Return the [x, y] coordinate for the center point of the cell that contains the specified text.  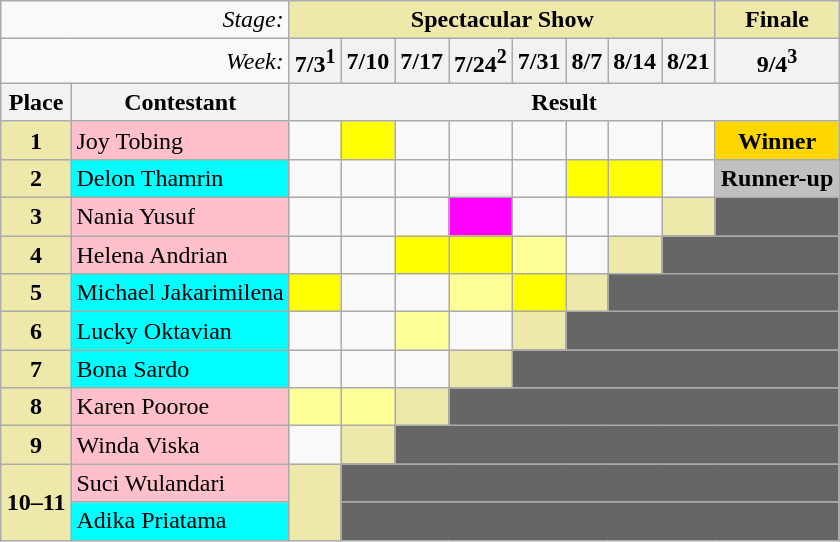
3 [36, 217]
4 [36, 255]
7/10 [368, 62]
Runner-up [777, 178]
Spectacular Show [502, 20]
Michael Jakarimilena [180, 293]
Delon Thamrin [180, 178]
Joy Tobing [180, 140]
Place [36, 102]
Bona Sardo [180, 369]
8 [36, 407]
8/14 [635, 62]
Winner [777, 140]
Helena Andrian [180, 255]
Lucky Oktavian [180, 331]
Stage: [145, 20]
8/7 [587, 62]
7 [36, 369]
7/17 [422, 62]
Contestant [180, 102]
Finale [777, 20]
5 [36, 293]
1 [36, 140]
Karen Pooroe [180, 407]
Suci Wulandari [180, 483]
10–11 [36, 502]
Week: [145, 62]
2 [36, 178]
9/43 [777, 62]
Winda Viska [180, 445]
Result [564, 102]
9 [36, 445]
Nania Yusuf [180, 217]
6 [36, 331]
Adika Priatama [180, 521]
8/21 [689, 62]
7/242 [481, 62]
